Determine the (X, Y) coordinate at the center of the cell enclosing the given text.  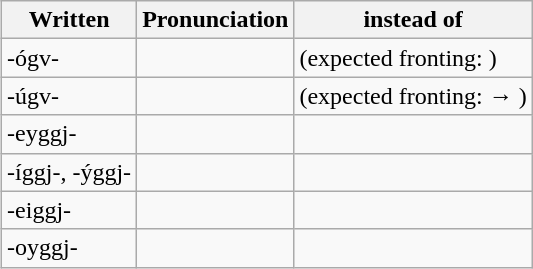
-oyggj- (70, 248)
(expected fronting: → ) (413, 96)
-íggj-, -ýggj- (70, 172)
-ógv- (70, 58)
-eiggj- (70, 210)
instead of (413, 20)
-eyggj- (70, 134)
Pronunciation (216, 20)
(expected fronting: ) (413, 58)
Written (70, 20)
-úgv- (70, 96)
